Capture the cell that displays the provided text and extract its (x, y) central coordinate. 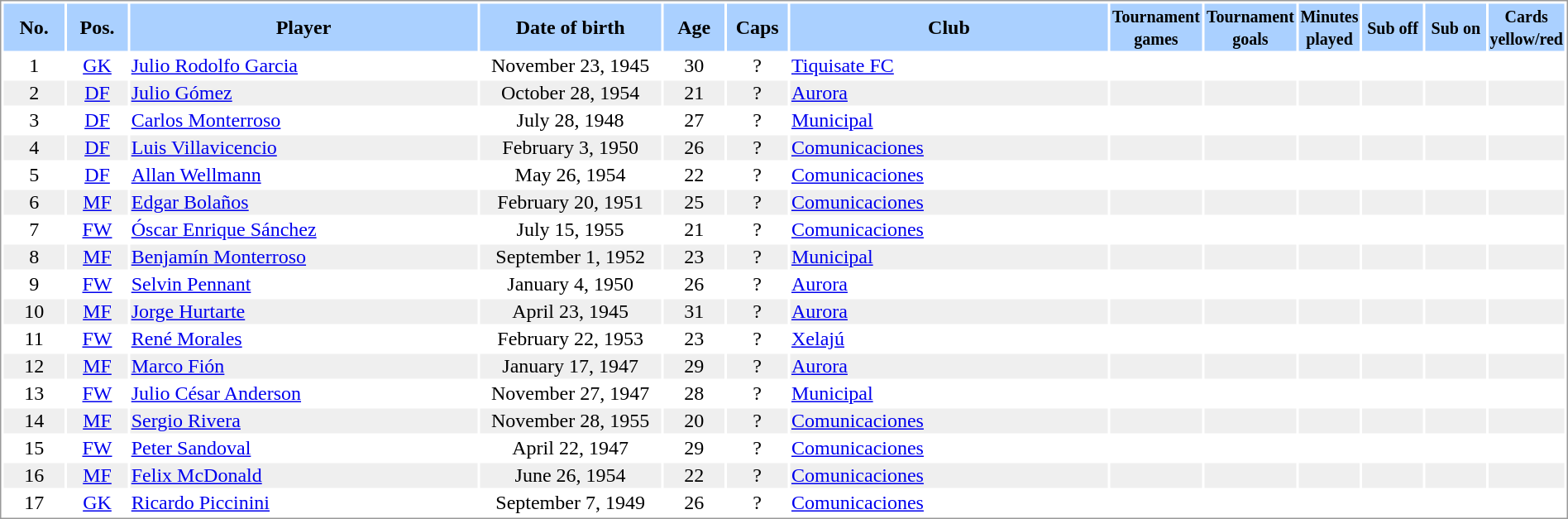
April 22, 1947 (571, 448)
April 23, 1945 (571, 312)
Tournamentgoals (1250, 26)
November 23, 1945 (571, 65)
7 (33, 229)
No. (33, 26)
January 4, 1950 (571, 284)
1 (33, 65)
November 27, 1947 (571, 393)
28 (693, 393)
Jorge Hurtarte (304, 312)
Ricardo Piccinini (304, 502)
5 (33, 175)
10 (33, 312)
July 15, 1955 (571, 229)
Date of birth (571, 26)
Sub off (1393, 26)
12 (33, 367)
3 (33, 120)
October 28, 1954 (571, 94)
Allan Wellmann (304, 175)
Pos. (98, 26)
27 (693, 120)
Luis Villavicencio (304, 148)
Peter Sandoval (304, 448)
September 7, 1949 (571, 502)
17 (33, 502)
6 (33, 203)
14 (33, 421)
25 (693, 203)
February 3, 1950 (571, 148)
31 (693, 312)
René Morales (304, 339)
Player (304, 26)
15 (33, 448)
Carlos Monterroso (304, 120)
Tiquisate FC (949, 65)
Óscar Enrique Sánchez (304, 229)
Club (949, 26)
16 (33, 476)
Julio César Anderson (304, 393)
4 (33, 148)
Felix McDonald (304, 476)
Age (693, 26)
Tournamentgames (1156, 26)
Selvin Pennant (304, 284)
Julio Gómez (304, 94)
Caps (758, 26)
September 1, 1952 (571, 257)
February 22, 1953 (571, 339)
Sergio Rivera (304, 421)
11 (33, 339)
July 28, 1948 (571, 120)
Cardsyellow/red (1527, 26)
Minutesplayed (1329, 26)
June 26, 1954 (571, 476)
Julio Rodolfo Garcia (304, 65)
Sub on (1456, 26)
2 (33, 94)
February 20, 1951 (571, 203)
Benjamín Monterroso (304, 257)
30 (693, 65)
8 (33, 257)
Edgar Bolaños (304, 203)
9 (33, 284)
January 17, 1947 (571, 367)
Marco Fión (304, 367)
20 (693, 421)
November 28, 1955 (571, 421)
13 (33, 393)
May 26, 1954 (571, 175)
Xelajú (949, 339)
